For the text-containing cell, return its midpoint in [X, Y] coordinate format. 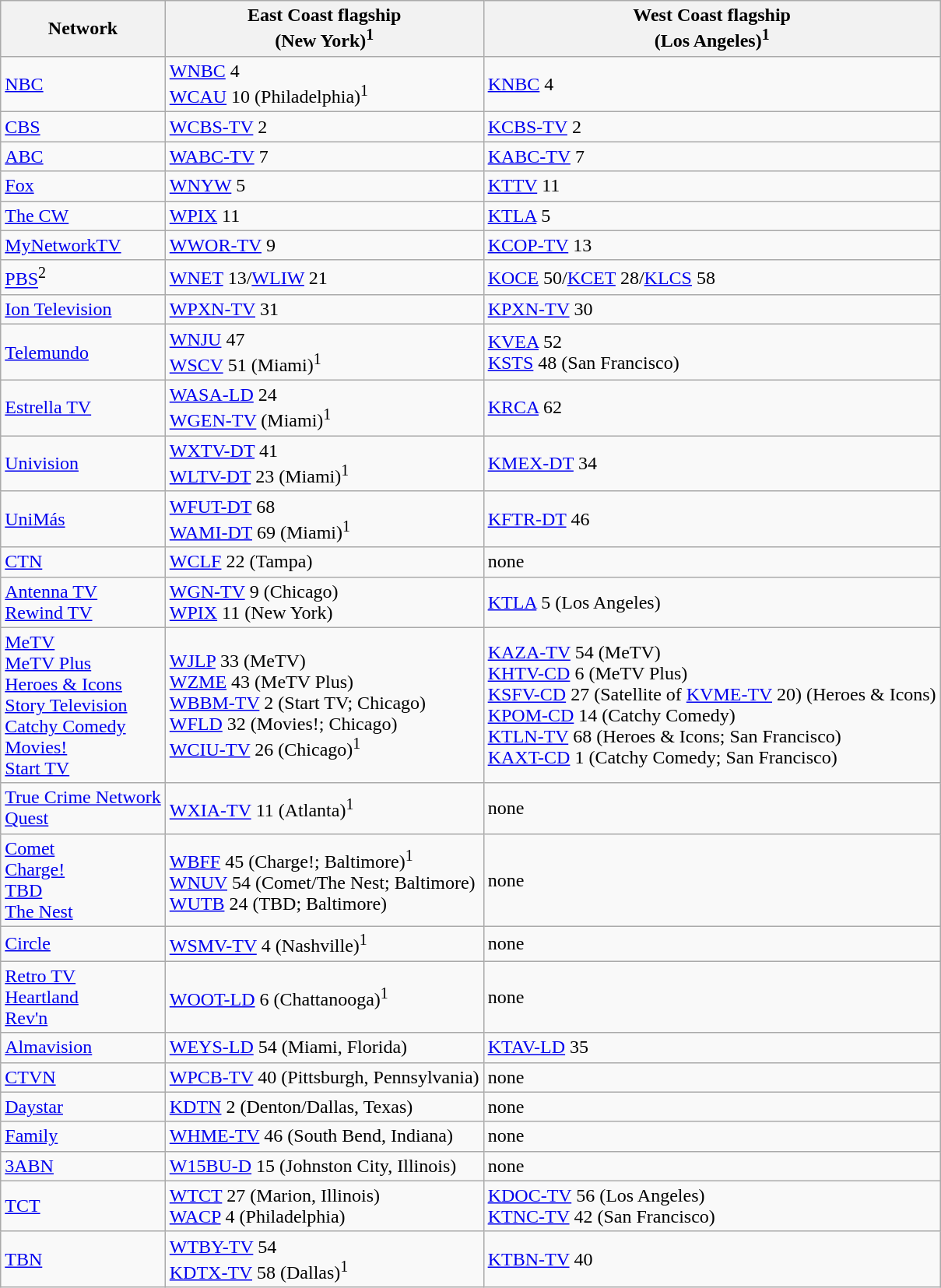
Univision [83, 464]
CometCharge!TBDThe Nest [83, 879]
KTAV-LD 35 [711, 1048]
WPXN-TV 31 [324, 310]
Network [83, 29]
Ion Television [83, 310]
KRCA 62 [711, 408]
PBS2 [83, 277]
WCLF 22 (Tampa) [324, 562]
Telemundo [83, 353]
CTVN [83, 1077]
KOCE 50/KCET 28/KLCS 58 [711, 277]
W15BU-D 15 (Johnston City, Illinois) [324, 1166]
WCBS-TV 2 [324, 127]
KTBN-TV 40 [711, 1259]
WSMV-TV 4 (Nashville)1 [324, 943]
Family [83, 1136]
Fox [83, 186]
Antenna TVRewind TV [83, 602]
WTCT 27 (Marion, Illinois)WACP 4 (Philadelphia) [324, 1206]
KMEX-DT 34 [711, 464]
KTLA 5 (Los Angeles) [711, 602]
UniMás [83, 519]
WNYW 5 [324, 186]
KABC-TV 7 [711, 156]
MeTVMeTV PlusHeroes & IconsStory TelevisionCatchy ComedyMovies!Start TV [83, 705]
WNBC 4WCAU 10 (Philadelphia)1 [324, 84]
3ABN [83, 1166]
WBFF 45 (Charge!; Baltimore)1WNUV 54 (Comet/The Nest; Baltimore)WUTB 24 (TBD; Baltimore) [324, 879]
TCT [83, 1206]
WABC-TV 7 [324, 156]
Almavision [83, 1048]
WEYS-LD 54 (Miami, Florida) [324, 1048]
WXIA-TV 11 (Atlanta)1 [324, 808]
KVEA 52KSTS 48 (San Francisco) [711, 353]
The CW [83, 216]
KTLA 5 [711, 216]
CTN [83, 562]
WJLP 33 (MeTV)WZME 43 (MeTV Plus)WBBM-TV 2 (Start TV; Chicago)WFLD 32 (Movies!; Chicago)WCIU-TV 26 (Chicago)1 [324, 705]
TBN [83, 1259]
Daystar [83, 1107]
WFUT-DT 68WAMI-DT 69 (Miami)1 [324, 519]
KFTR-DT 46 [711, 519]
East Coast flagship (New York)1 [324, 29]
True Crime NetworkQuest [83, 808]
Circle [83, 943]
WWOR-TV 9 [324, 245]
WOOT-LD 6 (Chattanooga)1 [324, 997]
KDOC-TV 56 (Los Angeles)KTNC-TV 42 (San Francisco) [711, 1206]
WTBY-TV 54 KDTX-TV 58 (Dallas)1 [324, 1259]
KNBC 4 [711, 84]
WASA-LD 24WGEN-TV (Miami)1 [324, 408]
KCBS-TV 2 [711, 127]
WNET 13/WLIW 21 [324, 277]
KCOP-TV 13 [711, 245]
CBS [83, 127]
WNJU 47WSCV 51 (Miami)1 [324, 353]
NBC [83, 84]
WXTV-DT 41WLTV-DT 23 (Miami)1 [324, 464]
Retro TVHeartlandRev'n [83, 997]
WGN-TV 9 (Chicago)WPIX 11 (New York) [324, 602]
Estrella TV [83, 408]
WPCB-TV 40 (Pittsburgh, Pennsylvania) [324, 1077]
WPIX 11 [324, 216]
West Coast flagship (Los Angeles)1 [711, 29]
KDTN 2 (Denton/Dallas, Texas) [324, 1107]
KPXN-TV 30 [711, 310]
KTTV 11 [711, 186]
MyNetworkTV [83, 245]
WHME-TV 46 (South Bend, Indiana) [324, 1136]
ABC [83, 156]
